Find where the given text appears and provide that cell's center as [X, Y] coordinate. 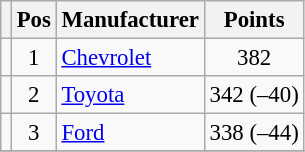
338 (–44) [254, 133]
3 [34, 133]
342 (–40) [254, 95]
Manufacturer [130, 20]
Chevrolet [130, 58]
Ford [130, 133]
Points [254, 20]
Pos [34, 20]
1 [34, 58]
2 [34, 95]
Toyota [130, 95]
382 [254, 58]
